Return the (x, y) coordinate for the center point of the cell that contains the specified text.  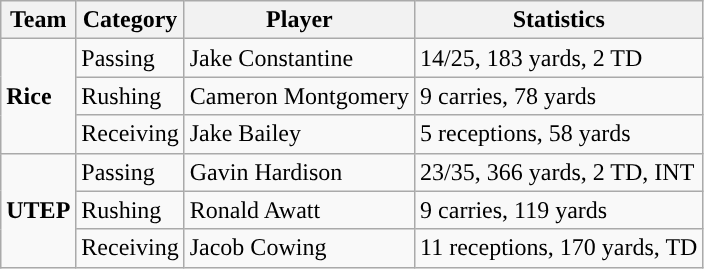
11 receptions, 170 yards, TD (559, 248)
9 carries, 119 yards (559, 210)
Gavin Hardison (299, 172)
UTEP (38, 210)
Team (38, 20)
Player (299, 20)
Rice (38, 96)
Ronald Awatt (299, 210)
Jake Bailey (299, 134)
Statistics (559, 20)
5 receptions, 58 yards (559, 134)
Category (130, 20)
Jake Constantine (299, 58)
Jacob Cowing (299, 248)
23/35, 366 yards, 2 TD, INT (559, 172)
9 carries, 78 yards (559, 96)
14/25, 183 yards, 2 TD (559, 58)
Cameron Montgomery (299, 96)
